From the cell containing the given text, extract its center point as (x, y) coordinate. 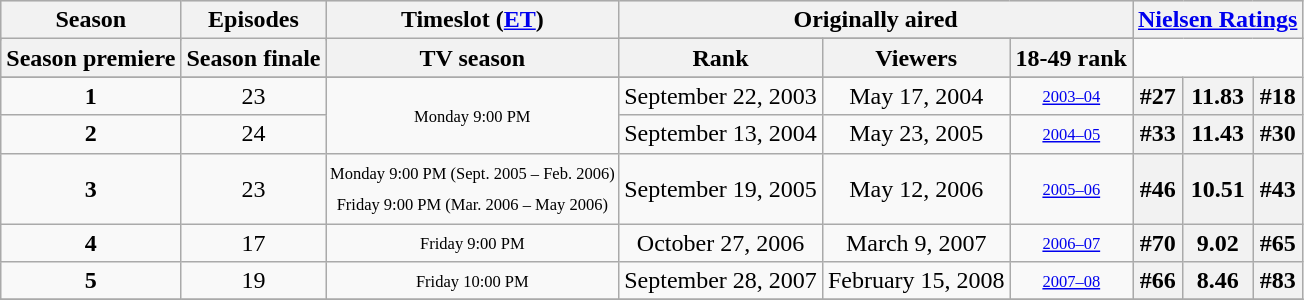
#30 (1277, 134)
2007–08 (1071, 281)
Friday 9:00 PM (472, 243)
September 22, 2003 (721, 96)
March 9, 2007 (916, 243)
Viewers (916, 58)
2006–07 (1071, 243)
#66 (1157, 281)
#65 (1277, 243)
24 (254, 134)
17 (254, 243)
Season (91, 20)
#83 (1277, 281)
2004–05 (1071, 134)
Nielsen Ratings (1217, 20)
September 19, 2005 (721, 188)
10.51 (1218, 188)
2003–04 (1071, 96)
September 28, 2007 (721, 281)
May 23, 2005 (916, 134)
Monday 9:00 PM (472, 115)
11.83 (1218, 96)
September 13, 2004 (721, 134)
February 15, 2008 (916, 281)
Season premiere (91, 58)
18-49 rank (1071, 58)
#33 (1157, 134)
Timeslot (ET) (472, 20)
Episodes (254, 20)
8.46 (1218, 281)
May 17, 2004 (916, 96)
2005–06 (1071, 188)
4 (91, 243)
2 (91, 134)
#43 (1277, 188)
October 27, 2006 (721, 243)
May 12, 2006 (916, 188)
Rank (721, 58)
11.43 (1218, 134)
#46 (1157, 188)
Season finale (254, 58)
Friday 10:00 PM (472, 281)
TV season (472, 58)
19 (254, 281)
9.02 (1218, 243)
Monday 9:00 PM (Sept. 2005 – Feb. 2006)Friday 9:00 PM (Mar. 2006 – May 2006) (472, 188)
Originally aired (876, 20)
#70 (1157, 243)
#18 (1277, 96)
5 (91, 281)
3 (91, 188)
1 (91, 96)
#27 (1157, 96)
